Determine the [X, Y] coordinate at the center of the cell enclosing the given text.  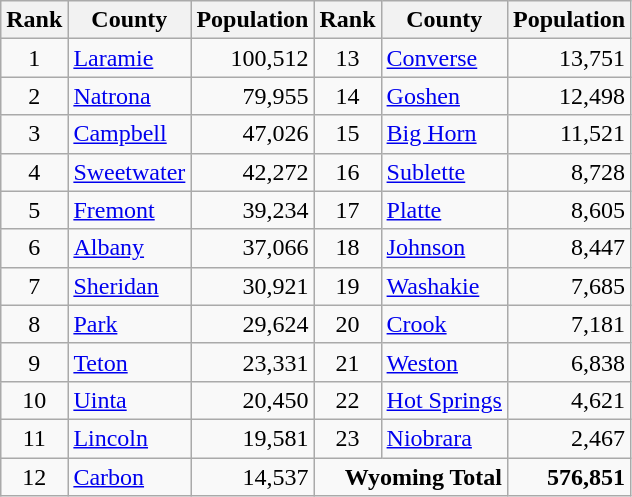
576,851 [568, 477]
Teton [130, 362]
Sublette [444, 172]
47,026 [252, 134]
12 [34, 477]
11 [34, 438]
2,467 [568, 438]
3 [34, 134]
17 [348, 210]
Big Horn [444, 134]
6 [34, 248]
4,621 [568, 400]
14,537 [252, 477]
23 [348, 438]
13 [348, 58]
30,921 [252, 286]
19,581 [252, 438]
Converse [444, 58]
42,272 [252, 172]
9 [34, 362]
Goshen [444, 96]
22 [348, 400]
Weston [444, 362]
14 [348, 96]
4 [34, 172]
Crook [444, 324]
16 [348, 172]
8,605 [568, 210]
20,450 [252, 400]
12,498 [568, 96]
Hot Springs [444, 400]
8,728 [568, 172]
20 [348, 324]
Sheridan [130, 286]
79,955 [252, 96]
15 [348, 134]
29,624 [252, 324]
Fremont [130, 210]
6,838 [568, 362]
Albany [130, 248]
Niobrara [444, 438]
Campbell [130, 134]
Washakie [444, 286]
5 [34, 210]
21 [348, 362]
Park [130, 324]
Johnson [444, 248]
23,331 [252, 362]
8 [34, 324]
Carbon [130, 477]
7 [34, 286]
Sweetwater [130, 172]
7,685 [568, 286]
19 [348, 286]
7,181 [568, 324]
Natrona [130, 96]
1 [34, 58]
37,066 [252, 248]
2 [34, 96]
8,447 [568, 248]
Wyoming Total [411, 477]
Lincoln [130, 438]
100,512 [252, 58]
10 [34, 400]
39,234 [252, 210]
18 [348, 248]
11,521 [568, 134]
Uinta [130, 400]
Platte [444, 210]
13,751 [568, 58]
Laramie [130, 58]
